Provide the [x, y] coordinate of the cell's center where the given text is located.  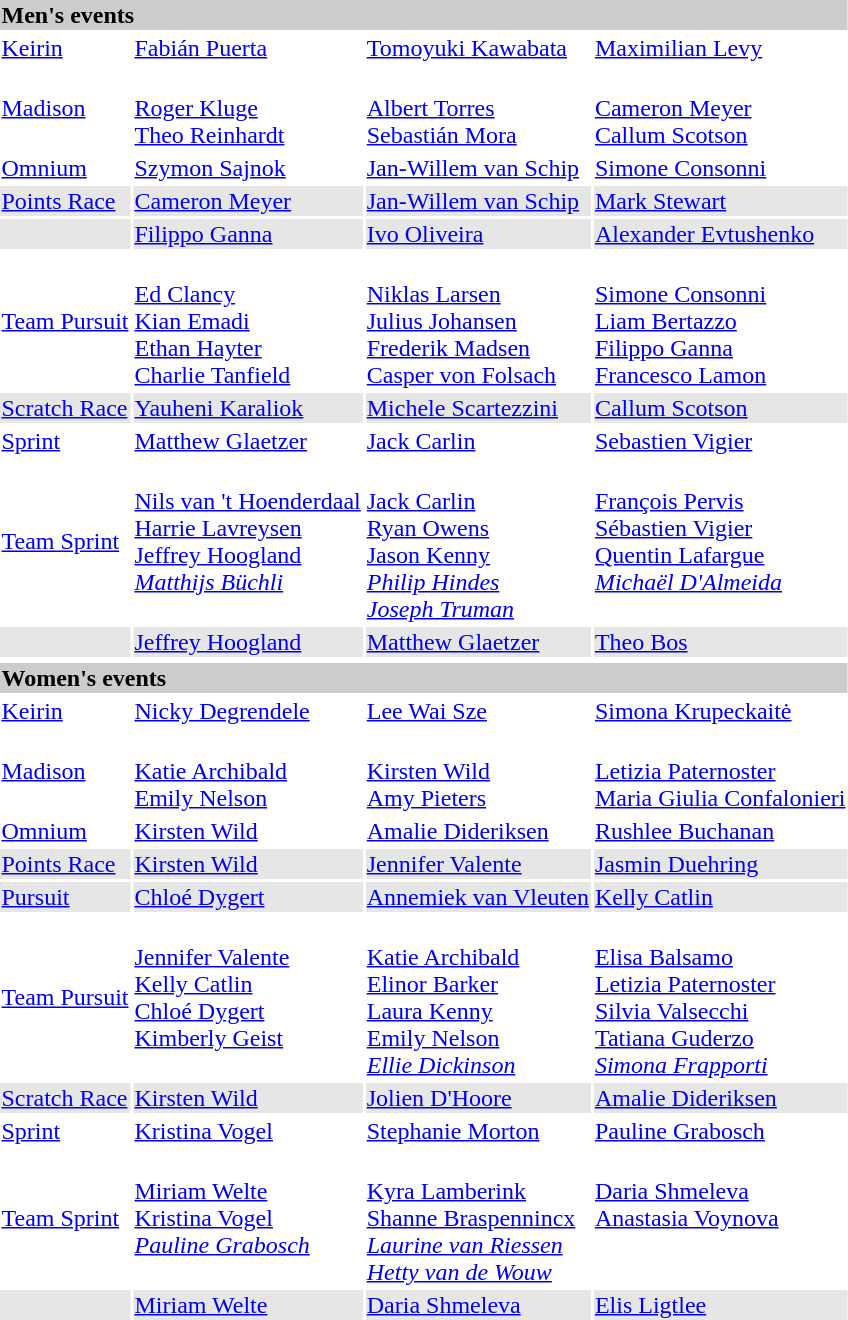
Fabián Puerta [248, 48]
Jack Carlin [478, 441]
Daria ShmelevaAnastasia Voynova [720, 1218]
Theo Bos [720, 642]
Simona Krupeckaitė [720, 711]
Mark Stewart [720, 201]
Ed ClancyKian EmadiEthan HayterCharlie Tanfield [248, 321]
Yauheni Karaliok [248, 408]
Jennifer Valente [478, 864]
Annemiek van Vleuten [478, 897]
Tomoyuki Kawabata [478, 48]
Jasmin Duehring [720, 864]
Rushlee Buchanan [720, 831]
Chloé Dygert [248, 897]
Nicky Degrendele [248, 711]
Women's events [424, 678]
Maximilian Levy [720, 48]
Miriam WelteKristina VogelPauline Grabosch [248, 1218]
Stephanie Morton [478, 1131]
Cameron MeyerCallum Scotson [720, 108]
Jack CarlinRyan OwensJason KennyPhilip HindesJoseph Truman [478, 542]
Ivo Oliveira [478, 234]
Kristina Vogel [248, 1131]
Kyra LamberinkShanne BraspennincxLaurine van RiessenHetty van de Wouw [478, 1218]
Miriam Welte [248, 1305]
Michele Scartezzini [478, 408]
Simone ConsonniLiam BertazzoFilippo GannaFrancesco Lamon [720, 321]
François PervisSébastien VigierQuentin LafargueMichaël D'Almeida [720, 542]
Elis Ligtlee [720, 1305]
Pursuit [65, 897]
Jennifer ValenteKelly CatlinChloé DygertKimberly Geist [248, 998]
Katie ArchibaldEmily Nelson [248, 771]
Kelly Catlin [720, 897]
Katie ArchibaldElinor BarkerLaura KennyEmily NelsonEllie Dickinson [478, 998]
Callum Scotson [720, 408]
Daria Shmeleva [478, 1305]
Lee Wai Sze [478, 711]
Letizia PaternosterMaria Giulia Confalonieri [720, 771]
Albert TorresSebastián Mora [478, 108]
Kirsten WildAmy Pieters [478, 771]
Jeffrey Hoogland [248, 642]
Elisa BalsamoLetizia PaternosterSilvia ValsecchiTatiana GuderzoSimona Frapporti [720, 998]
Nils van 't HoenderdaalHarrie LavreysenJeffrey HooglandMatthijs Büchli [248, 542]
Simone Consonni [720, 168]
Jolien D'Hoore [478, 1098]
Men's events [424, 15]
Roger KlugeTheo Reinhardt [248, 108]
Cameron Meyer [248, 201]
Filippo Ganna [248, 234]
Niklas LarsenJulius JohansenFrederik MadsenCasper von Folsach [478, 321]
Szymon Sajnok [248, 168]
Pauline Grabosch [720, 1131]
Sebastien Vigier [720, 441]
Alexander Evtushenko [720, 234]
